Detect which cell encompasses the target text, then output its (X, Y) center coordinate. 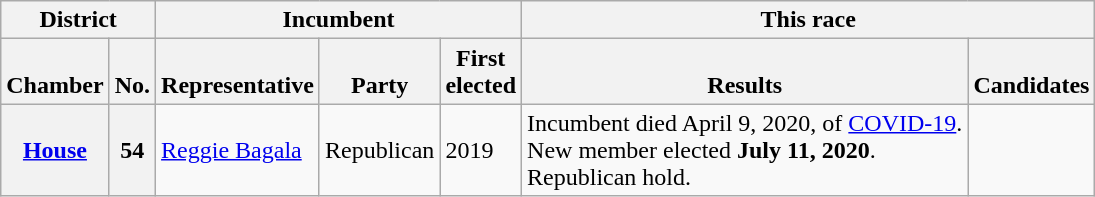
Candidates (1032, 72)
Reggie Bagala (238, 150)
Party (379, 72)
Results (745, 72)
Chamber (55, 72)
Republican (379, 150)
No. (132, 72)
Firstelected (481, 72)
54 (132, 150)
District (78, 20)
House (55, 150)
Representative (238, 72)
Incumbent died April 9, 2020, of COVID-19.New member elected July 11, 2020.Republican hold. (745, 150)
This race (808, 20)
2019 (481, 150)
Incumbent (339, 20)
